Output the [x, y] coordinate of the center of the cell containing the given text.  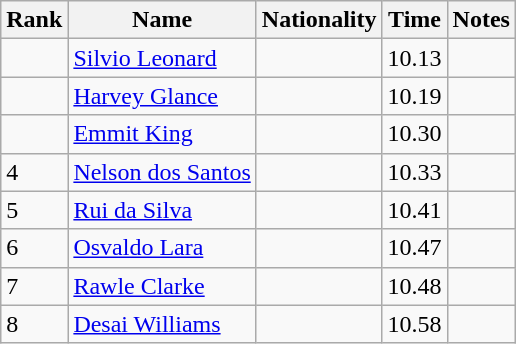
Nationality [319, 20]
5 [34, 210]
Rui da Silva [162, 210]
4 [34, 172]
Silvio Leonard [162, 58]
Nelson dos Santos [162, 172]
Rawle Clarke [162, 286]
Rank [34, 20]
Notes [481, 20]
Emmit King [162, 134]
10.13 [414, 58]
10.41 [414, 210]
10.48 [414, 286]
6 [34, 248]
7 [34, 286]
Time [414, 20]
Name [162, 20]
Desai Williams [162, 324]
Harvey Glance [162, 96]
8 [34, 324]
Osvaldo Lara [162, 248]
10.30 [414, 134]
10.47 [414, 248]
10.33 [414, 172]
10.19 [414, 96]
10.58 [414, 324]
